Pinpoint the cell where the given text exists, returning its (X, Y) midpoint coordinate. 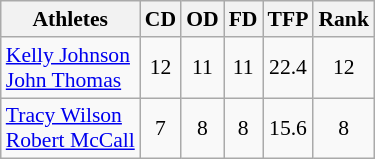
Tracy WilsonRobert McCall (70, 128)
22.4 (288, 68)
7 (160, 128)
Rank (344, 19)
Athletes (70, 19)
CD (160, 19)
15.6 (288, 128)
FD (244, 19)
OD (202, 19)
Kelly JohnsonJohn Thomas (70, 68)
TFP (288, 19)
